Output the (X, Y) coordinate of the center of the cell containing the given text.  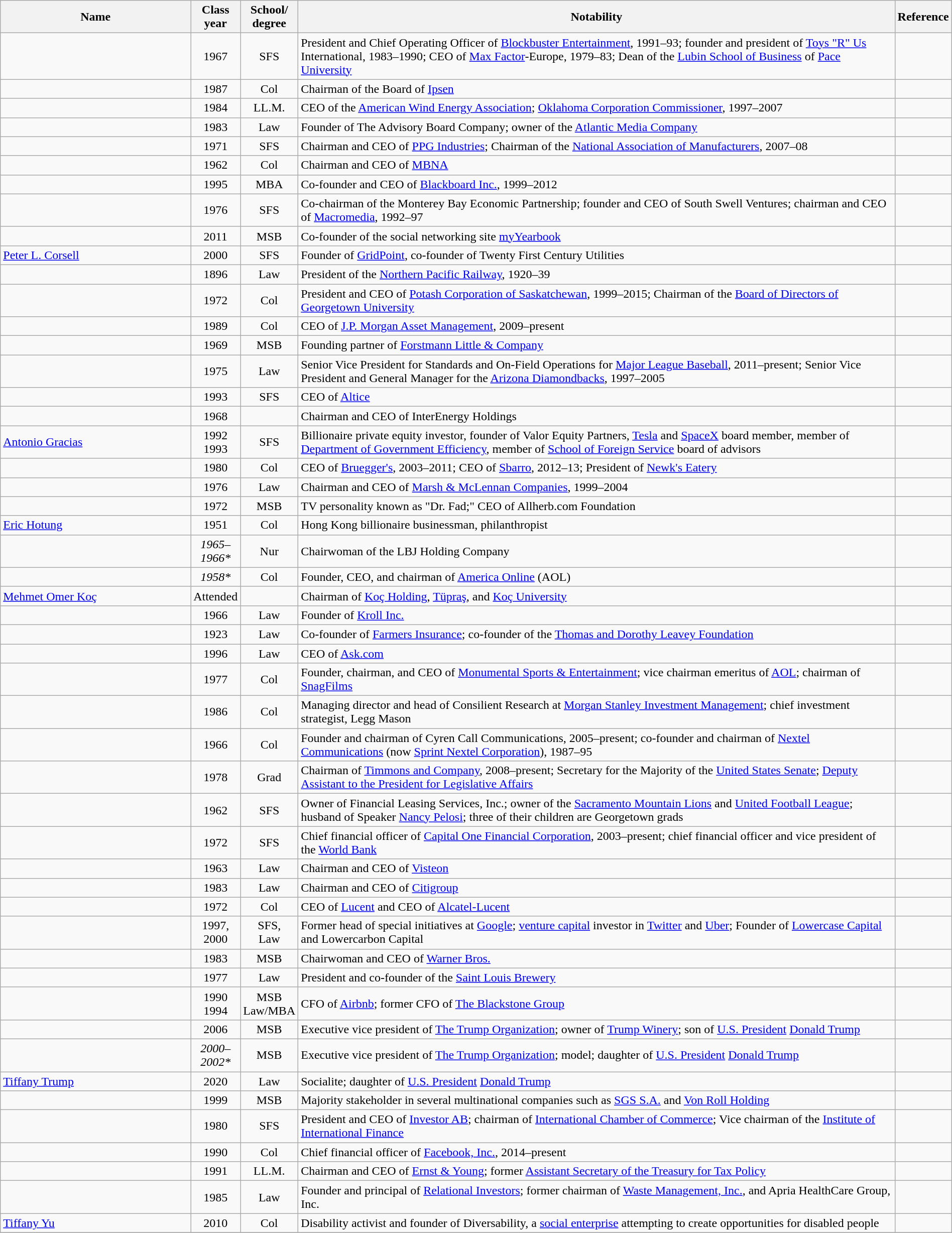
Antonio Gracias (95, 442)
1996 (216, 653)
Chairwoman of the LBJ Holding Company (597, 551)
1971 (216, 146)
Founder of The Advisory Board Company; owner of the Atlantic Media Company (597, 127)
Hong Kong billionaire businessman, philanthropist (597, 525)
1963 (216, 869)
Mehmet Omer Koç (95, 596)
2000–2002* (216, 1055)
Tiffany Yu (95, 1223)
1965–1966* (216, 551)
1967 (216, 56)
CEO of Ask.com (597, 653)
Executive vice president of The Trump Organization; model; daughter of U.S. President Donald Trump (597, 1055)
Co-founder of Farmers Insurance; co-founder of the Thomas and Dorothy Leavey Foundation (597, 634)
Former head of special initiatives at Google; venture capital investor in Twitter and Uber; Founder of Lowercase Capital and Lowercarbon Capital (597, 933)
1958* (216, 577)
1993 (216, 397)
Disability activist and founder of Diversability, a social enterprise attempting to create opportunities for disabled people (597, 1223)
1923 (216, 634)
Chief financial officer of Facebook, Inc., 2014–present (597, 1152)
1997,2000 (216, 933)
Chairman and CEO of MBNA (597, 165)
Socialite; daughter of U.S. President Donald Trump (597, 1081)
TV personality known as "Dr. Fad;" CEO of Allherb.com Foundation (597, 506)
Founder of GridPoint, co-founder of Twenty First Century Utilities (597, 255)
Chairman of the Board of Ipsen (597, 89)
President of the Northern Pacific Railway, 1920–39 (597, 274)
2011 (216, 236)
Majority stakeholder in several multinational companies such as SGS S.A. and Von Roll Holding (597, 1100)
2000 (216, 255)
1986 (216, 712)
Nur (269, 551)
Grad (269, 777)
Founder, CEO, and chairman of America Online (AOL) (597, 577)
1999 (216, 1100)
CEO of Bruegger's, 2003–2011; CEO of Sbarro, 2012–13; President of Newk's Eatery (597, 468)
CEO of Lucent and CEO of Alcatel-Lucent (597, 907)
1978 (216, 777)
Co-founder of the social networking site myYearbook (597, 236)
1985 (216, 1197)
MBA (269, 184)
Eric Hotung (95, 525)
Peter L. Corsell (95, 255)
Founding partner of Forstmann Little & Company (597, 345)
1951 (216, 525)
President and co-founder of the Saint Louis Brewery (597, 977)
1989 (216, 326)
Chairman and CEO of Citigroup (597, 888)
2006 (216, 1029)
MSBLaw/MBA (269, 1003)
Chairman and CEO of Visteon (597, 869)
Managing director and head of Consilient Research at Morgan Stanley Investment Management; chief investment strategist, Legg Mason (597, 712)
1896 (216, 274)
Name (95, 17)
1987 (216, 89)
CEO of J.P. Morgan Asset Management, 2009–present (597, 326)
1995 (216, 184)
Chairman and CEO of Marsh & McLennan Companies, 1999–2004 (597, 487)
1975 (216, 372)
CEO of the American Wind Energy Association; Oklahoma Corporation Commissioner, 1997–2007 (597, 108)
Chief financial officer of Capital One Financial Corporation, 2003–present; chief financial officer and vice president of the World Bank (597, 842)
Founder and principal of Relational Investors; former chairman of Waste Management, Inc., and Apria HealthCare Group, Inc. (597, 1197)
Chairman and CEO of InterEnergy Holdings (597, 416)
President and CEO of Investor AB; chairman of International Chamber of Commerce; Vice chairman of the Institute of International Finance (597, 1127)
1990 (216, 1152)
Chairwoman and CEO of Warner Bros. (597, 958)
Notability (597, 17)
School/degree (269, 17)
2010 (216, 1223)
2020 (216, 1081)
President and CEO of Potash Corporation of Saskatchewan, 1999–2015; Chairman of the Board of Directors of Georgetown University (597, 300)
Executive vice president of The Trump Organization; owner of Trump Winery; son of U.S. President Donald Trump (597, 1029)
Tiffany Trump (95, 1081)
1969 (216, 345)
CEO of Altice (597, 397)
19901994 (216, 1003)
Co-chairman of the Monterey Bay Economic Partnership; founder and CEO of South Swell Ventures; chairman and CEO of Macromedia, 1992–97 (597, 210)
Chairman and CEO of PPG Industries; Chairman of the National Association of Manufacturers, 2007–08 (597, 146)
Reference (923, 17)
1984 (216, 108)
1991 (216, 1171)
Attended (216, 596)
Founder of Kroll Inc. (597, 615)
Chairman and CEO of Ernst & Young; former Assistant Secretary of the Treasury for Tax Policy (597, 1171)
1992 1993 (216, 442)
CFO of Airbnb; former CFO of The Blackstone Group (597, 1003)
Co-founder and CEO of Blackboard Inc., 1999–2012 (597, 184)
1968 (216, 416)
SFS,Law (269, 933)
Founder, chairman, and CEO of Monumental Sports & Entertainment; vice chairman emeritus of AOL; chairman of SnagFilms (597, 680)
Class year (216, 17)
Chairman of Koç Holding, Tüpraş, and Koç University (597, 596)
